Detect which cell encompasses the target text, then output its [X, Y] center coordinate. 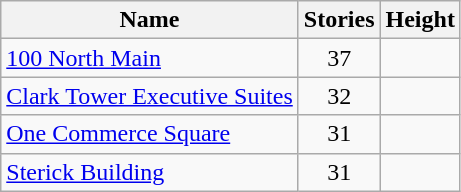
Clark Tower Executive Suites [150, 96]
37 [339, 58]
Sterick Building [150, 172]
Height [420, 20]
Name [150, 20]
100 North Main [150, 58]
One Commerce Square [150, 134]
32 [339, 96]
Stories [339, 20]
